Identify which cell holds the provided text, then report its [x, y] central coordinate. 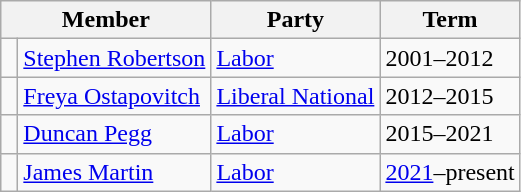
James Martin [114, 172]
2021–present [450, 172]
Liberal National [296, 96]
Duncan Pegg [114, 134]
2015–2021 [450, 134]
2001–2012 [450, 58]
Member [106, 20]
Freya Ostapovitch [114, 96]
Party [296, 20]
2012–2015 [450, 96]
Term [450, 20]
Stephen Robertson [114, 58]
